Scan for the cell matching the given text and deliver its (x, y) coordinate at center. 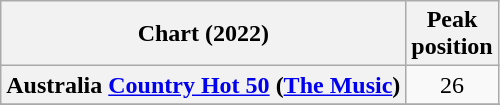
Peakposition (452, 34)
Australia Country Hot 50 (The Music) (204, 85)
Chart (2022) (204, 34)
26 (452, 85)
